Provide the [x, y] coordinate of the cell's center where the given text is located.  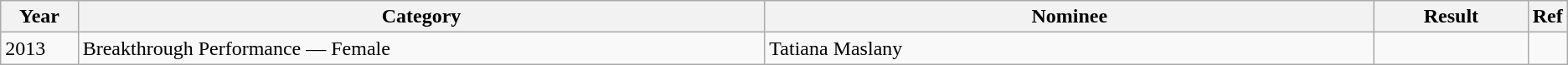
Breakthrough Performance — Female [421, 48]
Result [1452, 17]
Nominee [1070, 17]
Year [39, 17]
Ref [1548, 17]
Category [421, 17]
2013 [39, 48]
Tatiana Maslany [1070, 48]
